Scan for the cell matching the given text and deliver its (x, y) coordinate at center. 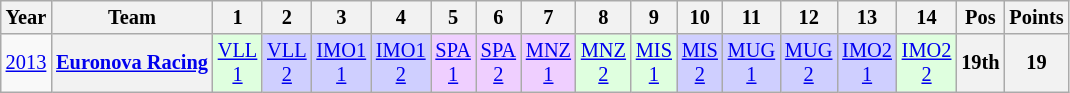
IMO22 (927, 63)
7 (548, 17)
Points (1036, 17)
11 (752, 17)
Euronova Racing (132, 63)
IMO21 (867, 63)
3 (341, 17)
1 (238, 17)
IMO11 (341, 63)
2013 (26, 63)
SPA1 (452, 63)
9 (654, 17)
SPA2 (498, 63)
4 (401, 17)
VLL1 (238, 63)
IMO12 (401, 63)
Pos (980, 17)
19th (980, 63)
19 (1036, 63)
12 (808, 17)
MUG2 (808, 63)
6 (498, 17)
MIS1 (654, 63)
MNZ2 (604, 63)
13 (867, 17)
MNZ1 (548, 63)
MIS2 (700, 63)
Year (26, 17)
Team (132, 17)
MUG1 (752, 63)
14 (927, 17)
10 (700, 17)
2 (286, 17)
5 (452, 17)
VLL2 (286, 63)
8 (604, 17)
